From the cell containing the given text, extract its center point as [x, y] coordinate. 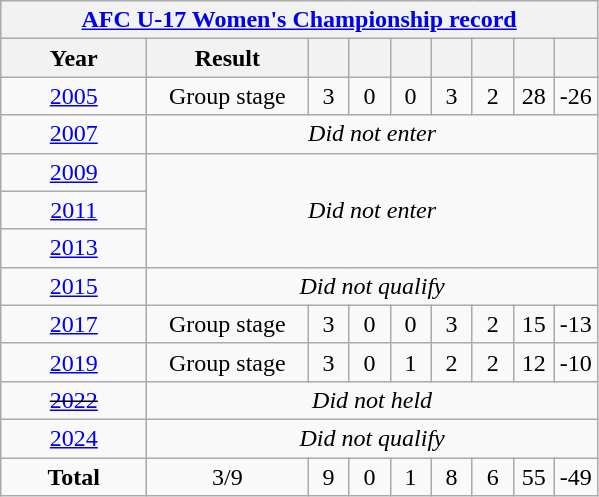
-49 [576, 477]
2007 [74, 134]
6 [492, 477]
Total [74, 477]
2009 [74, 172]
Result [228, 58]
AFC U-17 Women's Championship record [300, 20]
-10 [576, 362]
8 [452, 477]
Year [74, 58]
Did not held [372, 400]
2019 [74, 362]
28 [534, 96]
55 [534, 477]
3/9 [228, 477]
2011 [74, 210]
2024 [74, 438]
-26 [576, 96]
2022 [74, 400]
2005 [74, 96]
12 [534, 362]
2017 [74, 324]
2015 [74, 286]
9 [328, 477]
2013 [74, 248]
-13 [576, 324]
15 [534, 324]
